Output the (X, Y) coordinate of the center of the cell containing the given text.  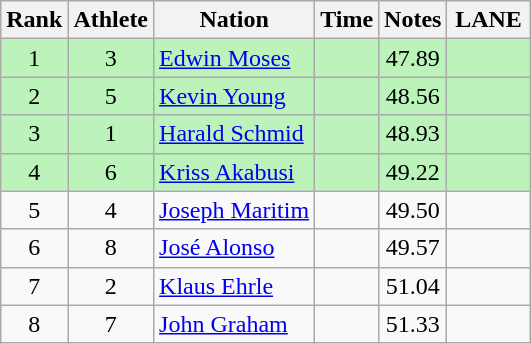
Joseph Maritim (234, 210)
48.56 (413, 96)
Edwin Moses (234, 58)
47.89 (413, 58)
51.33 (413, 324)
John Graham (234, 324)
Nation (234, 20)
49.22 (413, 172)
Harald Schmid (234, 134)
Athlete (111, 20)
Kriss Akabusi (234, 172)
LANE (488, 20)
Kevin Young (234, 96)
49.50 (413, 210)
48.93 (413, 134)
51.04 (413, 286)
Time (347, 20)
José Alonso (234, 248)
49.57 (413, 248)
Klaus Ehrle (234, 286)
Notes (413, 20)
Rank (34, 20)
